Pinpoint the cell where the given text exists, returning its (X, Y) midpoint coordinate. 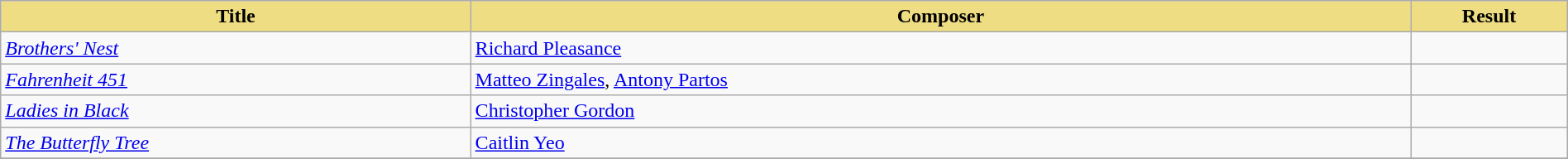
Richard Pleasance (941, 48)
Result (1489, 17)
Ladies in Black (236, 111)
Caitlin Yeo (941, 142)
Matteo Zingales, Antony Partos (941, 79)
Brothers' Nest (236, 48)
Title (236, 17)
Composer (941, 17)
Christopher Gordon (941, 111)
The Butterfly Tree (236, 142)
Fahrenheit 451 (236, 79)
